Locate the cell with the specified text and output its [x, y] center coordinate. 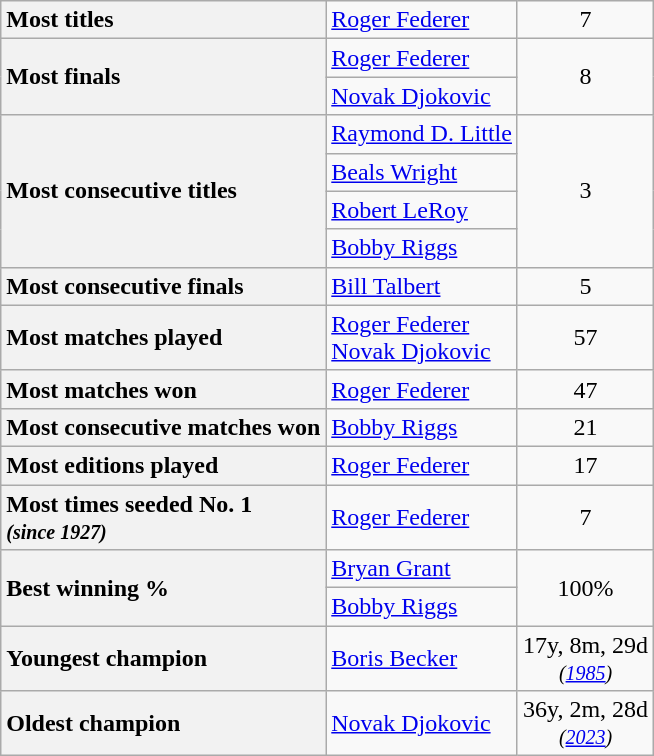
Most finals [164, 77]
Raymond D. Little [422, 134]
Most consecutive titles [164, 191]
Most consecutive matches won [164, 427]
17y, 8m, 29d(1985) [585, 658]
36y, 2m, 28d(2023) [585, 724]
5 [585, 286]
21 [585, 427]
57 [585, 338]
Oldest champion [164, 724]
8 [585, 77]
Best winning % [164, 588]
Youngest champion [164, 658]
Most times seeded No. 1(since 1927) [164, 516]
Most matches played [164, 338]
Boris Becker [422, 658]
3 [585, 191]
Roger Federer Novak Djokovic [422, 338]
100% [585, 588]
Most consecutive finals [164, 286]
Most matches won [164, 389]
Most editions played [164, 465]
Robert LeRoy [422, 210]
17 [585, 465]
Beals Wright [422, 172]
47 [585, 389]
Bryan Grant [422, 569]
Bill Talbert [422, 286]
Most titles [164, 20]
